Determine the [X, Y] coordinate at the center of the cell enclosing the given text.  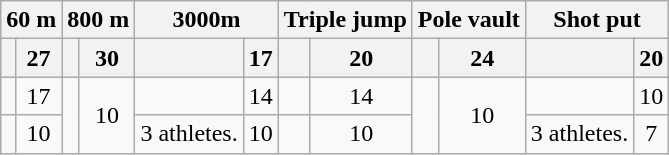
Triple jump [345, 20]
7 [652, 134]
27 [38, 58]
60 m [32, 20]
Shot put [596, 20]
3000m [206, 20]
800 m [98, 20]
Pole vault [468, 20]
30 [107, 58]
24 [482, 58]
